From the cell containing the given text, extract its center point as (x, y) coordinate. 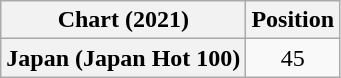
Japan (Japan Hot 100) (124, 58)
45 (293, 58)
Position (293, 20)
Chart (2021) (124, 20)
